Locate the cell with the specified text and output its (x, y) center coordinate. 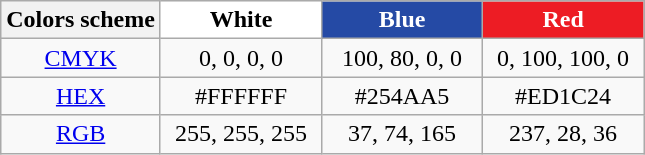
Blue (402, 20)
Red (564, 20)
RGB (81, 134)
37, 74, 165 (402, 134)
237, 28, 36 (564, 134)
#ED1C24 (564, 96)
#FFFFFF (240, 96)
#254AA5 (402, 96)
White (240, 20)
0, 100, 100, 0 (564, 58)
CMYK (81, 58)
100, 80, 0, 0 (402, 58)
255, 255, 255 (240, 134)
Colors scheme (81, 20)
0, 0, 0, 0 (240, 58)
HEX (81, 96)
